Return the (x, y) coordinate for the center point of the cell that contains the specified text.  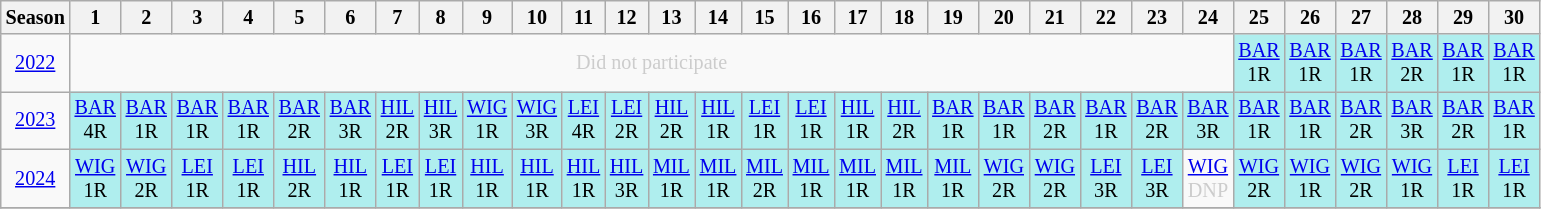
Season (36, 18)
14 (718, 18)
16 (812, 18)
4 (248, 18)
2024 (36, 178)
29 (1464, 18)
10 (537, 18)
2023 (36, 121)
7 (398, 18)
2 (146, 18)
25 (1258, 18)
15 (764, 18)
22 (1106, 18)
30 (1514, 18)
6 (350, 18)
3 (198, 18)
5 (300, 18)
BAR4R (96, 121)
2022 (36, 63)
MIL2R (764, 178)
24 (1208, 18)
13 (672, 18)
17 (858, 18)
LEI2R (626, 121)
21 (1054, 18)
8 (440, 18)
20 (1004, 18)
23 (1156, 18)
WIG3R (537, 121)
WIGDNP (1208, 178)
12 (626, 18)
18 (904, 18)
26 (1310, 18)
27 (1360, 18)
LEI4R (584, 121)
Did not participate (652, 63)
28 (1412, 18)
19 (952, 18)
11 (584, 18)
1 (96, 18)
9 (487, 18)
